From the cell containing the given text, extract its center point as (X, Y) coordinate. 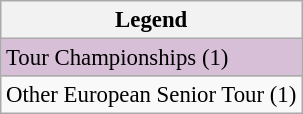
Tour Championships (1) (152, 58)
Other European Senior Tour (1) (152, 95)
Legend (152, 20)
